Capture the cell that displays the provided text and extract its [x, y] central coordinate. 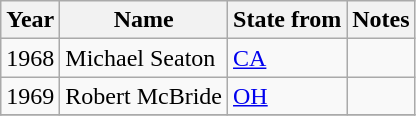
Year [30, 20]
OH [288, 96]
1969 [30, 96]
CA [288, 58]
Robert McBride [144, 96]
1968 [30, 58]
Notes [381, 20]
Name [144, 20]
State from [288, 20]
Michael Seaton [144, 58]
